Provide the (x, y) coordinate of the cell's center where the given text is located.  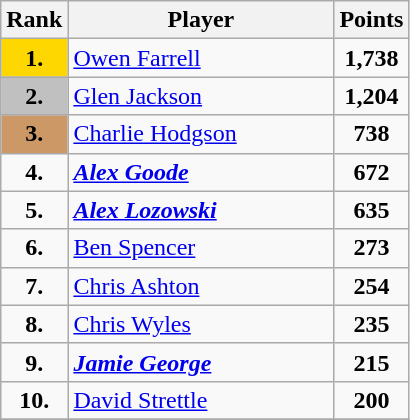
3. (34, 134)
Alex Goode (201, 172)
235 (372, 324)
Player (201, 20)
Glen Jackson (201, 96)
5. (34, 210)
9. (34, 362)
7. (34, 286)
738 (372, 134)
1,738 (372, 58)
Rank (34, 20)
1. (34, 58)
Chris Ashton (201, 286)
8. (34, 324)
215 (372, 362)
4. (34, 172)
Charlie Hodgson (201, 134)
6. (34, 248)
Ben Spencer (201, 248)
672 (372, 172)
Alex Lozowski (201, 210)
Jamie George (201, 362)
Owen Farrell (201, 58)
635 (372, 210)
2. (34, 96)
David Strettle (201, 400)
Chris Wyles (201, 324)
1,204 (372, 96)
273 (372, 248)
Points (372, 20)
254 (372, 286)
200 (372, 400)
10. (34, 400)
